Locate the cell with the specified text and output its (x, y) center coordinate. 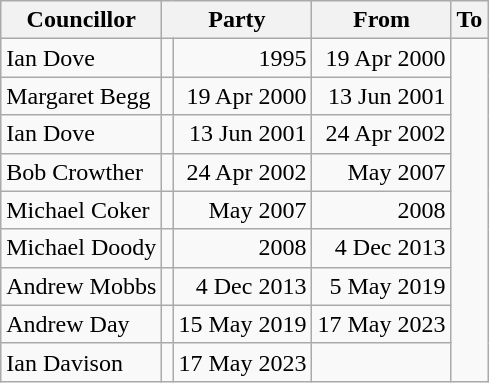
1995 (242, 58)
Michael Coker (82, 210)
Party (237, 20)
Michael Doody (82, 248)
From (382, 20)
Andrew Mobbs (82, 286)
15 May 2019 (242, 324)
Andrew Day (82, 324)
Bob Crowther (82, 172)
To (470, 20)
Margaret Begg (82, 96)
5 May 2019 (382, 286)
Ian Davison (82, 362)
Councillor (82, 20)
